For the text-containing cell, return its midpoint in (x, y) coordinate format. 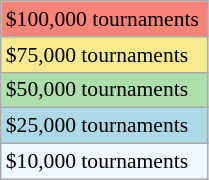
$10,000 tournaments (104, 162)
$75,000 tournaments (104, 55)
$50,000 tournaments (104, 90)
$100,000 tournaments (104, 19)
$25,000 tournaments (104, 126)
